Capture the cell that displays the provided text and extract its [x, y] central coordinate. 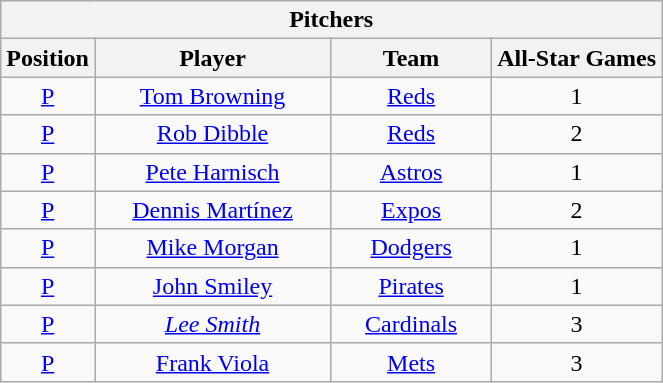
Pitchers [332, 20]
Pete Harnisch [212, 172]
Position [48, 58]
Tom Browning [212, 96]
Rob Dibble [212, 134]
Team [412, 58]
Lee Smith [212, 324]
John Smiley [212, 286]
Pirates [412, 286]
Dennis Martínez [212, 210]
Frank Viola [212, 362]
Dodgers [412, 248]
All-Star Games [577, 58]
Astros [412, 172]
Expos [412, 210]
Cardinals [412, 324]
Mets [412, 362]
Player [212, 58]
Mike Morgan [212, 248]
